Provide the [x, y] coordinate of the cell's center where the given text is located.  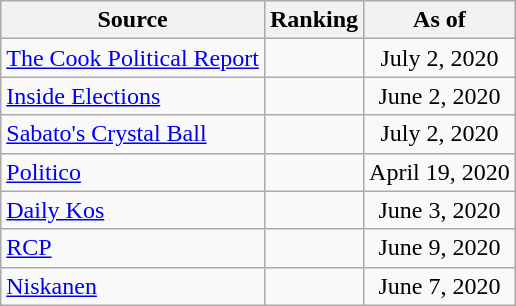
Politico [133, 172]
June 3, 2020 [440, 210]
Source [133, 20]
Daily Kos [133, 210]
June 2, 2020 [440, 96]
The Cook Political Report [133, 58]
Ranking [314, 20]
Niskanen [133, 286]
Sabato's Crystal Ball [133, 134]
April 19, 2020 [440, 172]
RCP [133, 248]
June 7, 2020 [440, 286]
June 9, 2020 [440, 248]
Inside Elections [133, 96]
As of [440, 20]
